Return (X, Y) of the center of cell containing provided text 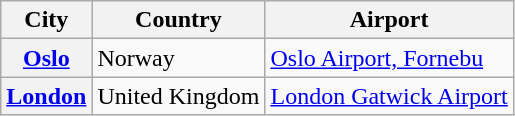
Norway (178, 58)
Oslo (46, 58)
City (46, 20)
London Gatwick Airport (389, 96)
London (46, 96)
Oslo Airport, Fornebu (389, 58)
United Kingdom (178, 96)
Country (178, 20)
Airport (389, 20)
